For the text-containing cell, return its midpoint in [x, y] coordinate format. 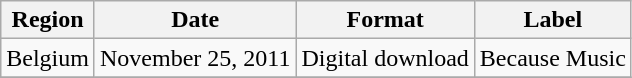
Digital download [385, 58]
November 25, 2011 [194, 58]
Format [385, 20]
Label [552, 20]
Date [194, 20]
Region [48, 20]
Belgium [48, 58]
Because Music [552, 58]
